From the cell containing the given text, extract its center point as (X, Y) coordinate. 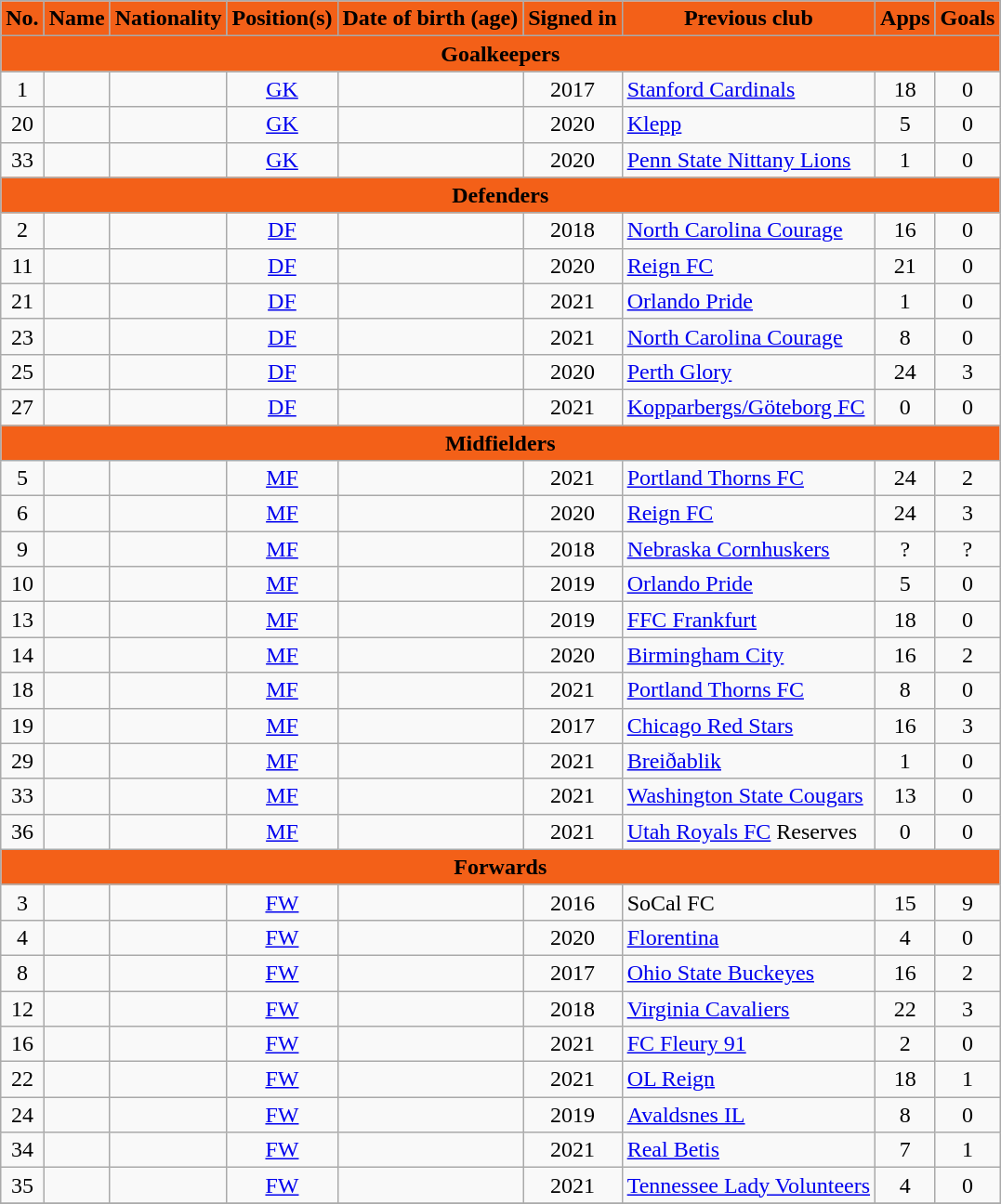
Perth Glory (748, 372)
Previous club (748, 19)
Goalkeepers (500, 54)
Virginia Cavaliers (748, 1008)
Midfielders (500, 443)
Apps (905, 19)
Forwards (500, 867)
36 (22, 831)
Ohio State Buckeyes (748, 973)
20 (22, 124)
Chicago Red Stars (748, 726)
Birmingham City (748, 655)
27 (22, 407)
Klepp (748, 124)
34 (22, 1150)
12 (22, 1008)
Stanford Cardinals (748, 89)
FFC Frankfurt (748, 620)
7 (905, 1150)
No. (22, 19)
29 (22, 761)
Name (76, 19)
Position(s) (283, 19)
Nationality (168, 19)
14 (22, 655)
SoCal FC (748, 902)
Date of birth (age) (430, 19)
Signed in (573, 19)
11 (22, 266)
Utah Royals FC Reserves (748, 831)
Kopparbergs/Göteborg FC (748, 407)
Real Betis (748, 1150)
25 (22, 372)
23 (22, 336)
Goals (968, 19)
6 (22, 514)
OL Reign (748, 1080)
15 (905, 902)
Florentina (748, 937)
Washington State Cougars (748, 796)
Nebraska Cornhuskers (748, 549)
Defenders (500, 195)
Penn State Nittany Lions (748, 160)
Tennessee Lady Volunteers (748, 1185)
Avaldsnes IL (748, 1115)
35 (22, 1185)
19 (22, 726)
10 (22, 584)
FC Fleury 91 (748, 1044)
2016 (573, 902)
Breiðablik (748, 761)
